From the cell containing the given text, extract its center point as (X, Y) coordinate. 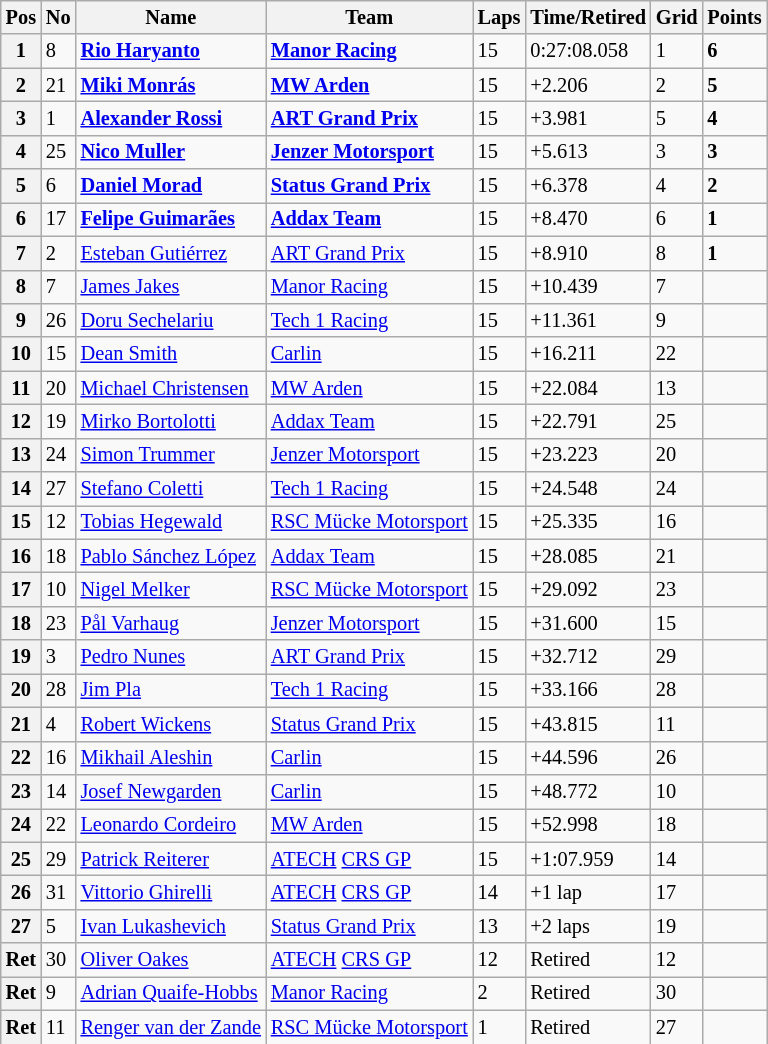
31 (58, 892)
+22.084 (588, 388)
Miki Monrás (171, 85)
Mirko Bortolotti (171, 421)
+2.206 (588, 85)
+10.439 (588, 287)
Pål Varhaug (171, 623)
Simon Trummer (171, 455)
Nigel Melker (171, 589)
Name (171, 17)
Points (735, 17)
+25.335 (588, 522)
0:27:08.058 (588, 51)
+8.910 (588, 253)
Mikhail Aleshin (171, 758)
+52.998 (588, 825)
Felipe Guimarães (171, 219)
James Jakes (171, 287)
+16.211 (588, 354)
Dean Smith (171, 354)
+22.791 (588, 421)
Vittorio Ghirelli (171, 892)
Grid (677, 17)
Daniel Morad (171, 186)
Nico Muller (171, 152)
Tobias Hegewald (171, 522)
Oliver Oakes (171, 960)
Renger van der Zande (171, 1027)
Michael Christensen (171, 388)
+32.712 (588, 657)
+5.613 (588, 152)
Robert Wickens (171, 724)
No (58, 17)
Laps (500, 17)
+6.378 (588, 186)
+1:07.959 (588, 859)
Jim Pla (171, 690)
Doru Sechelariu (171, 320)
+11.361 (588, 320)
+2 laps (588, 926)
Esteban Gutiérrez (171, 253)
Patrick Reiterer (171, 859)
Alexander Rossi (171, 118)
+1 lap (588, 892)
+48.772 (588, 791)
+3.981 (588, 118)
+24.548 (588, 489)
+29.092 (588, 589)
Pablo Sánchez López (171, 556)
Ivan Lukashevich (171, 926)
+44.596 (588, 758)
Stefano Coletti (171, 489)
Leonardo Cordeiro (171, 825)
Pos (21, 17)
Time/Retired (588, 17)
+28.085 (588, 556)
Team (370, 17)
Josef Newgarden (171, 791)
+8.470 (588, 219)
+33.166 (588, 690)
Adrian Quaife-Hobbs (171, 993)
+31.600 (588, 623)
Rio Haryanto (171, 51)
Pedro Nunes (171, 657)
+43.815 (588, 724)
+23.223 (588, 455)
